Extract the [X, Y] coordinate from the center of the cell holding the provided text.  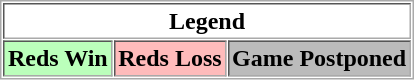
Reds Loss [170, 58]
Reds Win [58, 58]
Game Postponed [320, 58]
Legend [206, 21]
